Determine the (X, Y) coordinate at the center of the cell enclosing the given text.  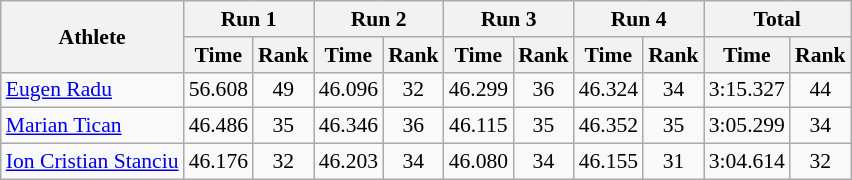
Run 3 (509, 19)
Run 1 (249, 19)
3:15.327 (747, 90)
3:05.299 (747, 126)
46.346 (348, 126)
44 (820, 90)
Run 4 (639, 19)
56.608 (218, 90)
46.155 (608, 162)
46.096 (348, 90)
46.486 (218, 126)
Eugen Radu (92, 90)
46.203 (348, 162)
31 (674, 162)
46.324 (608, 90)
46.299 (478, 90)
46.176 (218, 162)
Marian Tican (92, 126)
Athlete (92, 36)
46.352 (608, 126)
3:04.614 (747, 162)
Total (778, 19)
46.080 (478, 162)
46.115 (478, 126)
49 (284, 90)
Ion Cristian Stanciu (92, 162)
Run 2 (379, 19)
